Extract the [X, Y] coordinate from the center of the cell holding the provided text.  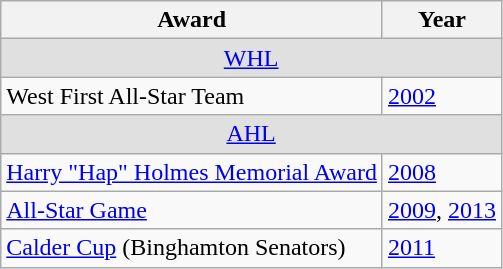
West First All-Star Team [192, 96]
Award [192, 20]
Harry "Hap" Holmes Memorial Award [192, 172]
Calder Cup (Binghamton Senators) [192, 248]
2008 [442, 172]
2002 [442, 96]
All-Star Game [192, 210]
Year [442, 20]
AHL [252, 134]
2009, 2013 [442, 210]
2011 [442, 248]
WHL [252, 58]
